Extract the (X, Y) coordinate from the center of the cell holding the provided text.  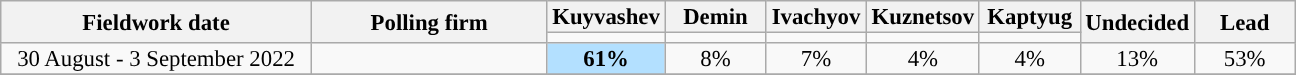
13% (1137, 59)
Polling firm (429, 22)
Demin (716, 17)
61% (606, 59)
Kuznetsov (922, 17)
Fieldwork date (156, 22)
30 August - 3 September 2022 (156, 59)
Undecided (1137, 22)
Kaptyug (1030, 17)
8% (716, 59)
Kuyvashev (606, 17)
53% (1244, 59)
7% (816, 59)
Ivachyov (816, 17)
Lead (1244, 22)
